Provide the (x, y) coordinate of the cell's center where the given text is located.  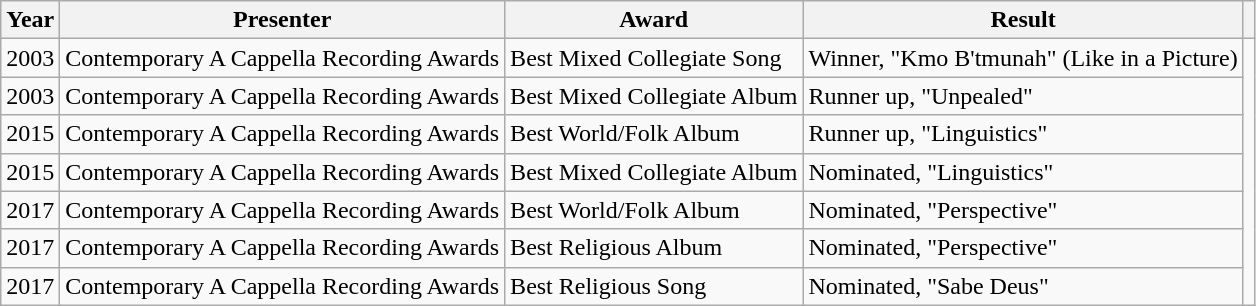
Runner up, "Unpealed" (1023, 96)
Presenter (282, 20)
Best Religious Album (654, 248)
Runner up, "Linguistics" (1023, 134)
Award (654, 20)
Best Religious Song (654, 286)
Nominated, "Linguistics" (1023, 172)
Best Mixed Collegiate Song (654, 58)
Year (30, 20)
Winner, "Kmo B'tmunah" (Like in a Picture) (1023, 58)
Result (1023, 20)
Nominated, "Sabe Deus" (1023, 286)
